Identify which cell holds the provided text, then report its [X, Y] central coordinate. 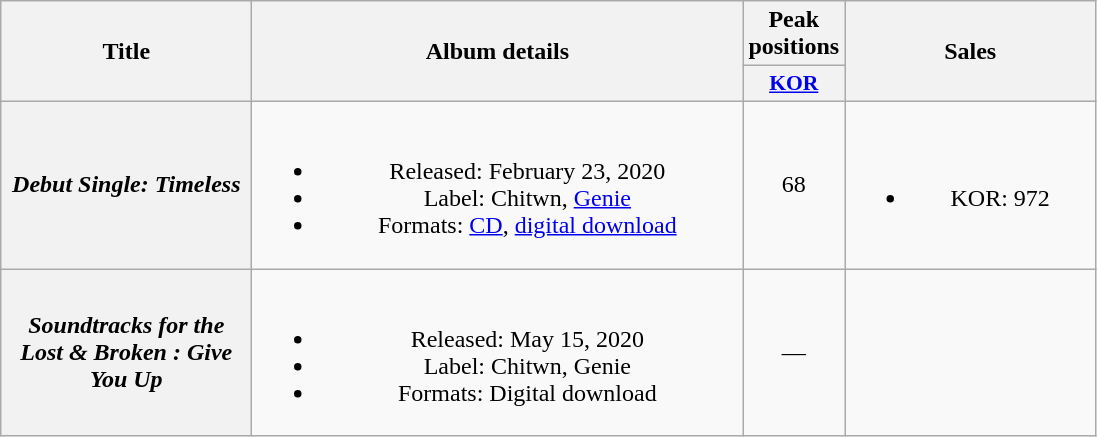
Peakpositions [794, 34]
— [794, 352]
Soundtracks for the Lost & Broken : Give You Up [126, 352]
Debut Single: Timeless [126, 184]
KOR: 972 [970, 184]
Title [126, 52]
Sales [970, 52]
Released: May 15, 2020Label: Chitwn, GenieFormats: Digital download [498, 352]
KOR [794, 84]
68 [794, 184]
Released: February 23, 2020Label: Chitwn, GenieFormats: CD, digital download [498, 184]
Album details [498, 52]
